Scan for the cell matching the given text and deliver its (x, y) coordinate at center. 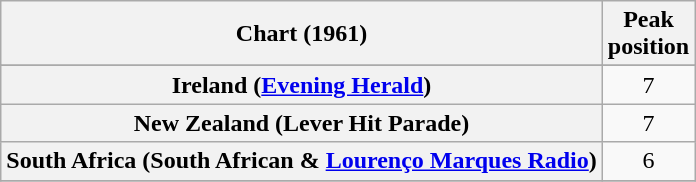
South Africa (South African & Lourenço Marques Radio) (302, 161)
Chart (1961) (302, 34)
New Zealand (Lever Hit Parade) (302, 123)
Peakposition (648, 34)
6 (648, 161)
Ireland (Evening Herald) (302, 85)
